Output the (X, Y) coordinate of the center of the cell containing the given text.  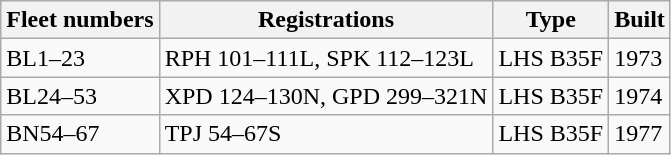
BL24–53 (80, 96)
Type (551, 20)
1973 (640, 58)
TPJ 54–67S (326, 134)
Fleet numbers (80, 20)
XPD 124–130N, GPD 299–321N (326, 96)
BN54–67 (80, 134)
Registrations (326, 20)
Built (640, 20)
BL1–23 (80, 58)
1977 (640, 134)
RPH 101–111L, SPK 112–123L (326, 58)
1974 (640, 96)
